Search for the cell housing the specified text and yield its (x, y) center coordinate. 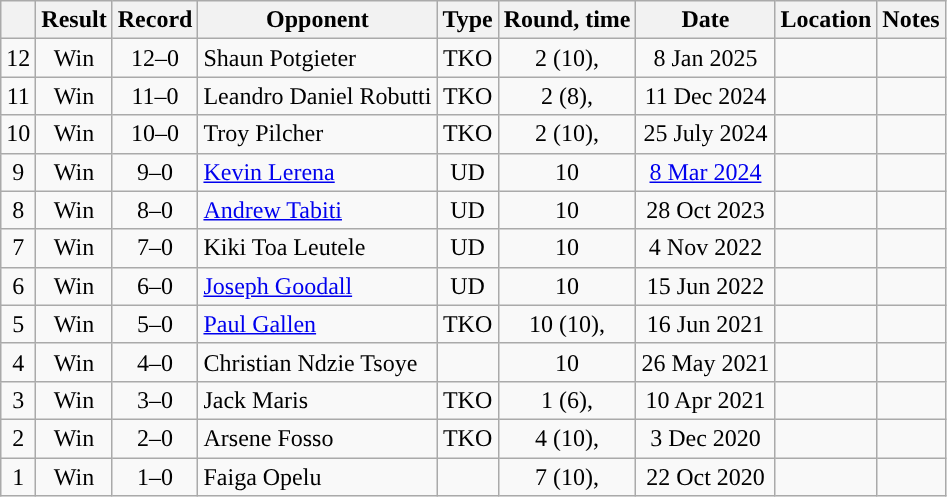
Result (74, 20)
Christian Ndzie Tsoye (318, 362)
Leandro Daniel Robutti (318, 96)
3 Dec 2020 (706, 438)
6 (18, 286)
2 (8), (567, 96)
Date (706, 20)
8 Jan 2025 (706, 58)
7–0 (155, 248)
Opponent (318, 20)
1 (6), (567, 400)
3–0 (155, 400)
Location (826, 20)
5 (18, 324)
11 (18, 96)
8 Mar 2024 (706, 172)
Shaun Potgieter (318, 58)
Jack Maris (318, 400)
Kiki Toa Leutele (318, 248)
4–0 (155, 362)
4 Nov 2022 (706, 248)
8–0 (155, 210)
Joseph Goodall (318, 286)
Arsene Fosso (318, 438)
4 (10), (567, 438)
6–0 (155, 286)
7 (10), (567, 477)
26 May 2021 (706, 362)
Andrew Tabiti (318, 210)
7 (18, 248)
10–0 (155, 134)
Notes (911, 20)
Paul Gallen (318, 324)
16 Jun 2021 (706, 324)
11 Dec 2024 (706, 96)
11–0 (155, 96)
1 (18, 477)
5–0 (155, 324)
1–0 (155, 477)
22 Oct 2020 (706, 477)
8 (18, 210)
2 (18, 438)
3 (18, 400)
28 Oct 2023 (706, 210)
15 Jun 2022 (706, 286)
Kevin Lerena (318, 172)
10 Apr 2021 (706, 400)
Record (155, 20)
9 (18, 172)
Round, time (567, 20)
Faiga Opelu (318, 477)
10 (10), (567, 324)
4 (18, 362)
9–0 (155, 172)
Type (468, 20)
12–0 (155, 58)
12 (18, 58)
25 July 2024 (706, 134)
2–0 (155, 438)
Troy Pilcher (318, 134)
